Provide the (x, y) coordinate of the cell's center where the given text is located.  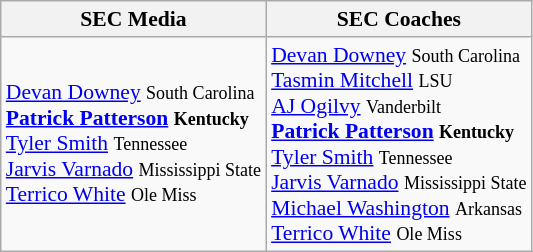
Devan Downey South CarolinaPatrick Patterson KentuckyTyler Smith TennesseeJarvis Varnado Mississippi StateTerrico White Ole Miss (134, 144)
SEC Coaches (398, 19)
SEC Media (134, 19)
